Return the (X, Y) coordinate for the center point of the cell that contains the specified text.  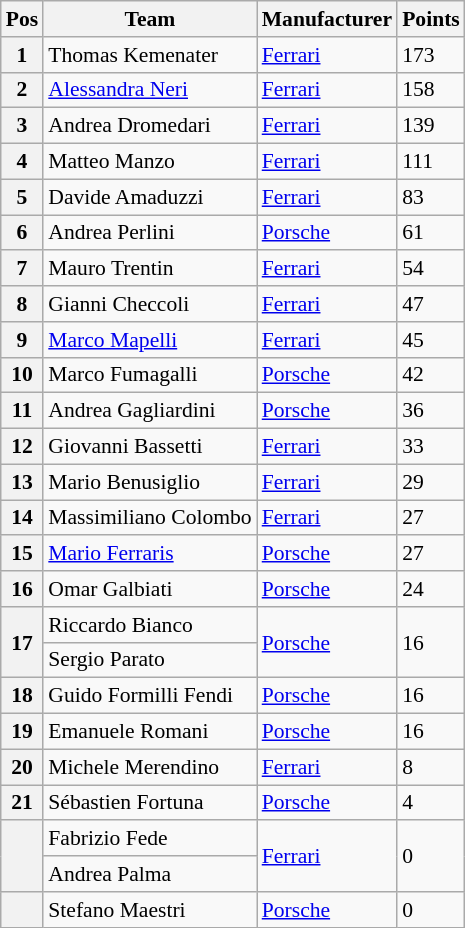
Andrea Perlini (150, 233)
9 (22, 340)
Team (150, 19)
158 (431, 90)
Giovanni Bassetti (150, 447)
Stefano Maestri (150, 910)
2 (22, 90)
54 (431, 269)
Omar Galbiati (150, 589)
Michele Merendino (150, 767)
Gianni Checcoli (150, 304)
Matteo Manzo (150, 162)
Massimiliano Colombo (150, 518)
36 (431, 411)
Manufacturer (327, 19)
19 (22, 732)
13 (22, 482)
Andrea Dromedari (150, 126)
173 (431, 55)
61 (431, 233)
24 (431, 589)
83 (431, 197)
Fabrizio Fede (150, 839)
7 (22, 269)
42 (431, 375)
5 (22, 197)
29 (431, 482)
Sergio Parato (150, 660)
Mauro Trentin (150, 269)
12 (22, 447)
10 (22, 375)
Mario Benusiglio (150, 482)
3 (22, 126)
14 (22, 518)
Emanuele Romani (150, 732)
47 (431, 304)
15 (22, 554)
Andrea Gagliardini (150, 411)
33 (431, 447)
Guido Formilli Fendi (150, 696)
1 (22, 55)
20 (22, 767)
Davide Amaduzzi (150, 197)
Mario Ferraris (150, 554)
Points (431, 19)
18 (22, 696)
Sébastien Fortuna (150, 803)
139 (431, 126)
Marco Fumagalli (150, 375)
17 (22, 642)
111 (431, 162)
Marco Mapelli (150, 340)
11 (22, 411)
Riccardo Bianco (150, 625)
Andrea Palma (150, 874)
21 (22, 803)
45 (431, 340)
Thomas Kemenater (150, 55)
Pos (22, 19)
6 (22, 233)
Alessandra Neri (150, 90)
